Extract the (X, Y) coordinate from the center of the cell holding the provided text.  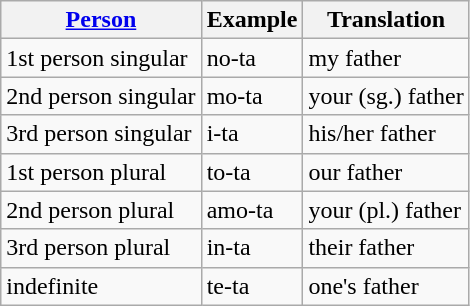
amo-ta (252, 210)
Example (252, 20)
3rd person singular (101, 134)
i-ta (252, 134)
your (pl.) father (386, 210)
his/her father (386, 134)
their father (386, 248)
in-ta (252, 248)
my father (386, 58)
1st person plural (101, 172)
2nd person plural (101, 210)
te-ta (252, 286)
Translation (386, 20)
one's father (386, 286)
your (sg.) father (386, 96)
our father (386, 172)
1st person singular (101, 58)
Person (101, 20)
3rd person plural (101, 248)
mo-ta (252, 96)
no-ta (252, 58)
indefinite (101, 286)
to-ta (252, 172)
2nd person singular (101, 96)
